Pinpoint the cell where the given text exists, returning its [X, Y] midpoint coordinate. 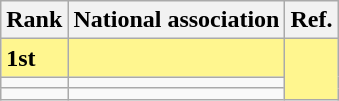
Rank [34, 20]
National association [176, 20]
1st [34, 58]
Ref. [312, 20]
